For the text-containing cell, return its midpoint in (x, y) coordinate format. 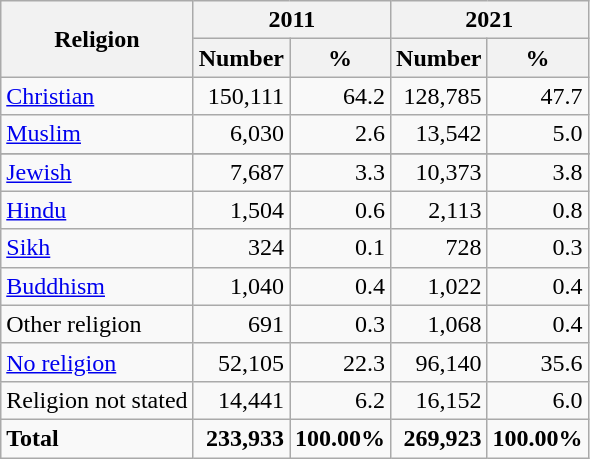
Sikh (97, 248)
22.3 (340, 362)
6,030 (241, 134)
Jewish (97, 172)
0.6 (340, 210)
52,105 (241, 362)
7,687 (241, 172)
233,933 (241, 438)
No religion (97, 362)
691 (241, 324)
Total (97, 438)
35.6 (538, 362)
96,140 (439, 362)
Christian (97, 96)
47.7 (538, 96)
64.2 (340, 96)
1,068 (439, 324)
5.0 (538, 134)
269,923 (439, 438)
0.8 (538, 210)
2.6 (340, 134)
0.1 (340, 248)
Religion not stated (97, 400)
2021 (490, 20)
324 (241, 248)
3.3 (340, 172)
6.0 (538, 400)
Muslim (97, 134)
16,152 (439, 400)
728 (439, 248)
Other religion (97, 324)
6.2 (340, 400)
128,785 (439, 96)
13,542 (439, 134)
3.8 (538, 172)
1,040 (241, 286)
Religion (97, 39)
2011 (292, 20)
Hindu (97, 210)
1,504 (241, 210)
2,113 (439, 210)
14,441 (241, 400)
10,373 (439, 172)
150,111 (241, 96)
1,022 (439, 286)
Buddhism (97, 286)
